Detect which cell encompasses the target text, then output its [X, Y] center coordinate. 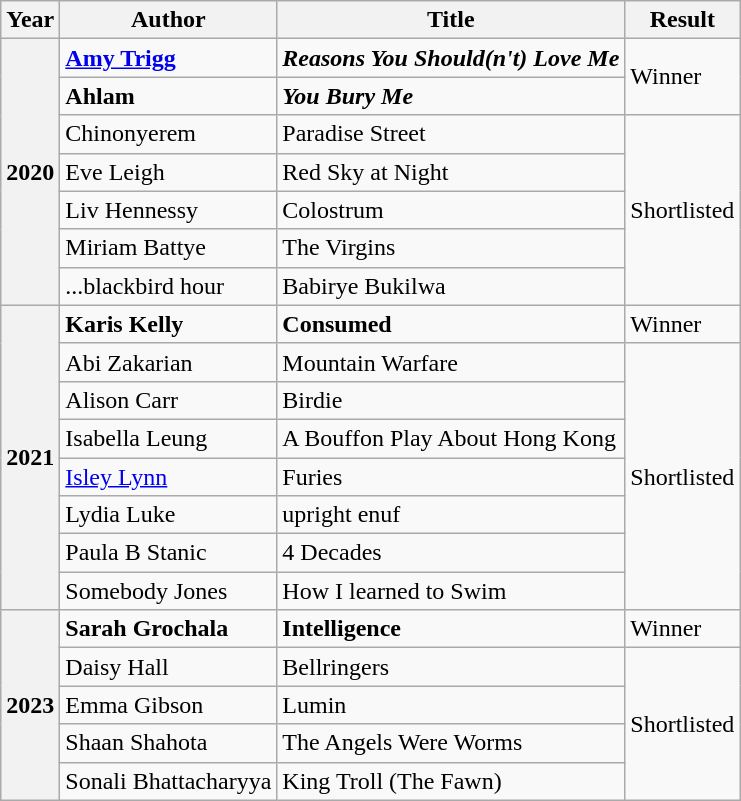
King Troll (The Fawn) [451, 781]
Abi Zakarian [168, 362]
2021 [30, 457]
How I learned to Swim [451, 591]
Shaan Shahota [168, 743]
upright enuf [451, 515]
Somebody Jones [168, 591]
Colostrum [451, 210]
Eve Leigh [168, 172]
Bellringers [451, 667]
Intelligence [451, 629]
Daisy Hall [168, 667]
Miriam Battye [168, 248]
Mountain Warfare [451, 362]
Paradise Street [451, 134]
Isley Lynn [168, 477]
Sarah Grochala [168, 629]
Ahlam [168, 96]
Consumed [451, 324]
Liv Hennessy [168, 210]
Lydia Luke [168, 515]
Birdie [451, 400]
Emma Gibson [168, 705]
Author [168, 20]
You Bury Me [451, 96]
The Angels Were Worms [451, 743]
Furies [451, 477]
4 Decades [451, 553]
Year [30, 20]
2020 [30, 172]
Amy Trigg [168, 58]
Lumin [451, 705]
...blackbird hour [168, 286]
A Bouffon Play About Hong Kong [451, 438]
Isabella Leung [168, 438]
Karis Kelly [168, 324]
2023 [30, 705]
Alison Carr [168, 400]
Result [682, 20]
Title [451, 20]
Sonali Bhattacharyya [168, 781]
Red Sky at Night [451, 172]
Chinonyerem [168, 134]
Paula B Stanic [168, 553]
Reasons You Should(n't) Love Me [451, 58]
Babirye Bukilwa [451, 286]
The Virgins [451, 248]
